Pinpoint the cell where the given text exists, returning its (x, y) midpoint coordinate. 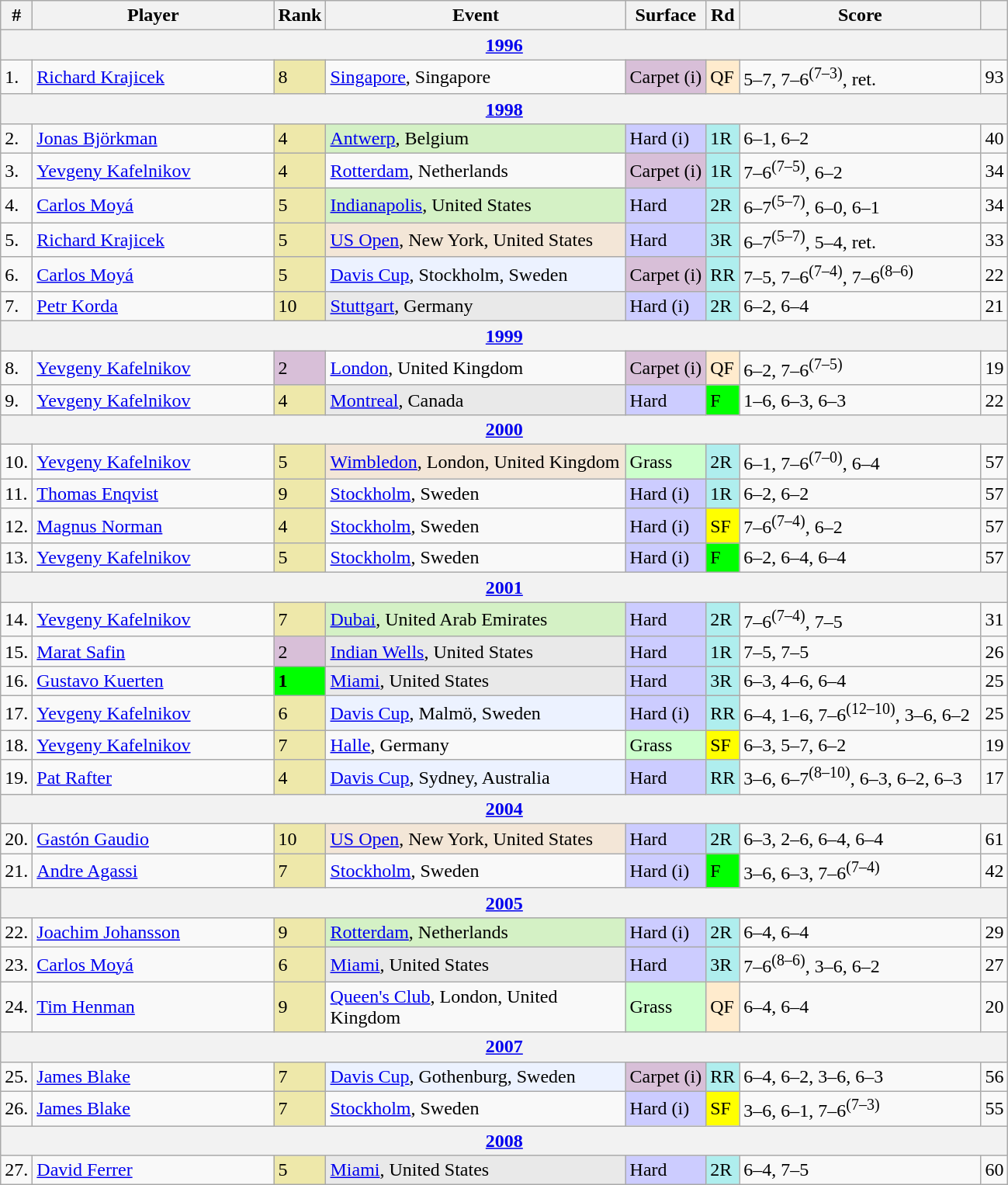
93 (995, 78)
Queen's Club, London, United Kingdom (476, 1007)
13. (17, 558)
6–3, 4–6, 6–4 (860, 681)
6–3, 5–7, 6–2 (860, 745)
Score (860, 16)
5–7, 7–6(7–3), ret. (860, 78)
17. (17, 714)
Surface (666, 16)
Event (476, 16)
Thomas Enqvist (154, 494)
3–6, 6–3, 7–6(7–4) (860, 871)
Singapore, Singapore (476, 78)
Player (154, 16)
20. (17, 839)
Antwerp, Belgium (476, 138)
Joachim Johansson (154, 932)
Petr Korda (154, 307)
19. (17, 778)
6–4, 6–2, 3–6, 6–3 (860, 1076)
Pat Rafter (154, 778)
Gustavo Kuerten (154, 681)
10. (17, 463)
Wimbledon, London, United Kingdom (476, 463)
Davis Cup, Stockholm, Sweden (476, 275)
2008 (504, 1141)
18. (17, 745)
7. (17, 307)
# (17, 16)
Rank (300, 16)
1996 (504, 45)
16. (17, 681)
21. (17, 871)
Marat Safin (154, 651)
6–2, 6–2 (860, 494)
17 (995, 778)
23. (17, 965)
7–5, 7–5 (860, 651)
26 (995, 651)
6. (17, 275)
Tim Henman (154, 1007)
9. (17, 400)
31 (995, 619)
11. (17, 494)
7–6(8–6), 3–6, 6–2 (860, 965)
7–6(7–5), 6–2 (860, 171)
6–7(5–7), 6–0, 6–1 (860, 205)
Davis Cup, Malmö, Sweden (476, 714)
6–4, 1–6, 7–6(12–10), 3–6, 6–2 (860, 714)
24. (17, 1007)
27. (17, 1170)
6–4, 7–5 (860, 1170)
Davis Cup, Gothenburg, Sweden (476, 1076)
12. (17, 526)
Jonas Björkman (154, 138)
33 (995, 241)
7–6(7–4), 7–5 (860, 619)
3. (17, 171)
22. (17, 932)
Indianapolis, United States (476, 205)
5. (17, 241)
20 (995, 1007)
Gastón Gaudio (154, 839)
Davis Cup, Sydney, Australia (476, 778)
David Ferrer (154, 1170)
1999 (504, 336)
61 (995, 839)
3–6, 6–1, 7–6(7–3) (860, 1108)
Rd (723, 16)
2005 (504, 903)
6–2, 7–6(7–5) (860, 368)
2007 (504, 1047)
1998 (504, 109)
8. (17, 368)
1 (300, 681)
2004 (504, 809)
7–6(7–4), 6–2 (860, 526)
25. (17, 1076)
2001 (504, 587)
56 (995, 1076)
1–6, 6–3, 6–3 (860, 400)
55 (995, 1108)
26. (17, 1108)
6–2, 6–4 (860, 307)
8 (300, 78)
3–6, 6–7(8–10), 6–3, 6–2, 6–3 (860, 778)
Andre Agassi (154, 871)
14. (17, 619)
1. (17, 78)
40 (995, 138)
29 (995, 932)
Montreal, Canada (476, 400)
2. (17, 138)
London, United Kingdom (476, 368)
15. (17, 651)
4. (17, 205)
6–7(5–7), 5–4, ret. (860, 241)
60 (995, 1170)
21 (995, 307)
Magnus Norman (154, 526)
42 (995, 871)
2000 (504, 430)
27 (995, 965)
7–5, 7–6(7–4), 7–6(8–6) (860, 275)
Stuttgart, Germany (476, 307)
Indian Wells, United States (476, 651)
6–1, 6–2 (860, 138)
6–1, 7–6(7–0), 6–4 (860, 463)
6–2, 6–4, 6–4 (860, 558)
Halle, Germany (476, 745)
6–3, 2–6, 6–4, 6–4 (860, 839)
Dubai, United Arab Emirates (476, 619)
